Output the [X, Y] coordinate of the center of the cell containing the given text.  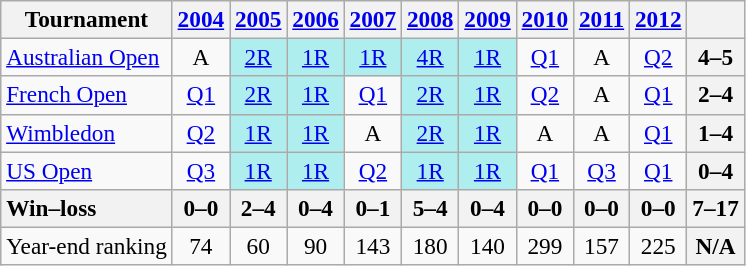
2007 [372, 19]
Tournament [86, 19]
60 [258, 246]
N/A [716, 246]
225 [658, 246]
US Open [86, 170]
Wimbledon [86, 133]
299 [544, 246]
1–4 [716, 133]
2012 [658, 19]
2010 [544, 19]
180 [430, 246]
2006 [316, 19]
0–1 [372, 208]
157 [602, 246]
74 [200, 246]
7–17 [716, 208]
French Open [86, 95]
143 [372, 246]
2008 [430, 19]
2005 [258, 19]
2004 [200, 19]
Year-end ranking [86, 246]
Win–loss [86, 208]
90 [316, 246]
140 [488, 246]
Australian Open [86, 57]
2011 [602, 19]
4–5 [716, 57]
5–4 [430, 208]
2009 [488, 19]
4R [430, 57]
